Extract the (x, y) coordinate from the center of the cell holding the provided text.  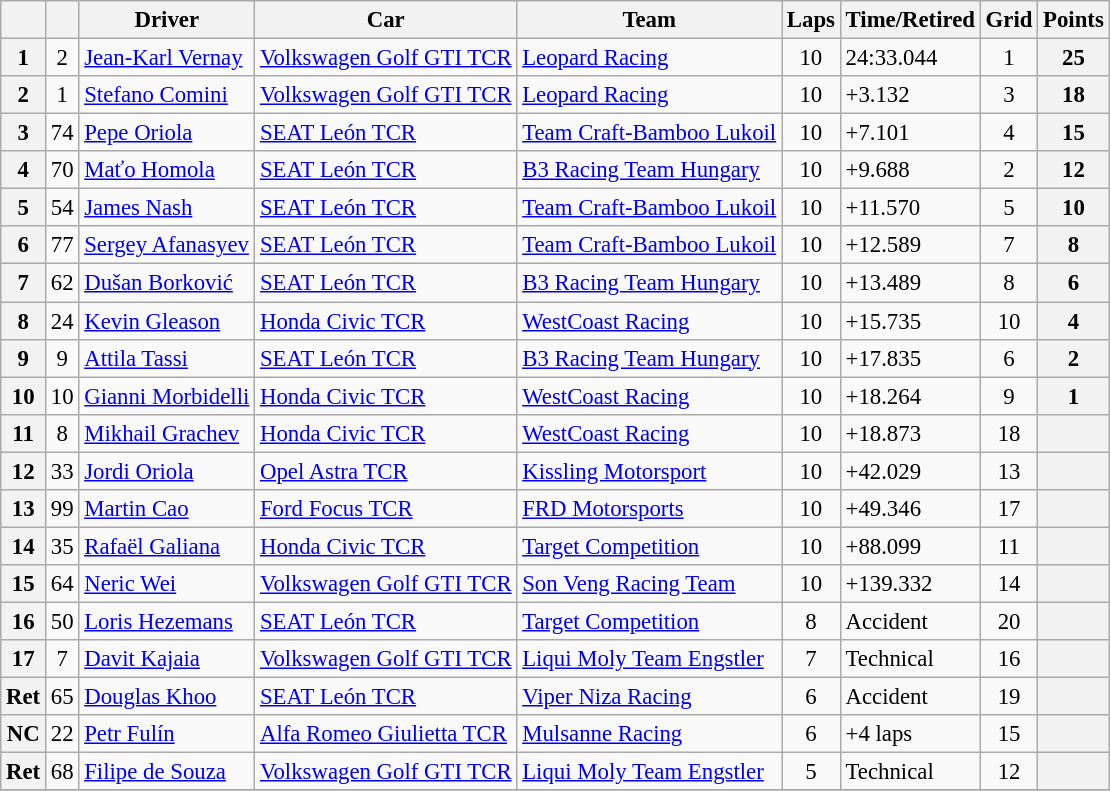
62 (62, 283)
20 (1008, 621)
+7.101 (910, 133)
70 (62, 170)
FRD Motorsports (650, 509)
Time/Retired (910, 20)
Rafaël Galiana (167, 546)
Points (1074, 20)
Douglas Khoo (167, 697)
NC (24, 734)
Kevin Gleason (167, 321)
Petr Fulín (167, 734)
50 (62, 621)
Dušan Borković (167, 283)
Jean-Karl Vernay (167, 58)
19 (1008, 697)
+139.332 (910, 584)
Grid (1008, 20)
Jordi Oriola (167, 471)
+18.873 (910, 433)
Mulsanne Racing (650, 734)
Opel Astra TCR (386, 471)
+15.735 (910, 321)
Pepe Oriola (167, 133)
33 (62, 471)
Filipe de Souza (167, 772)
74 (62, 133)
Team (650, 20)
+12.589 (910, 245)
Maťo Homola (167, 170)
99 (62, 509)
Sergey Afanasyev (167, 245)
35 (62, 546)
Viper Niza Racing (650, 697)
+42.029 (910, 471)
Driver (167, 20)
Car (386, 20)
Neric Wei (167, 584)
Attila Tassi (167, 358)
+3.132 (910, 95)
Gianni Morbidelli (167, 396)
68 (62, 772)
Mikhail Grachev (167, 433)
22 (62, 734)
+11.570 (910, 208)
+17.835 (910, 358)
Martin Cao (167, 509)
Stefano Comini (167, 95)
Ford Focus TCR (386, 509)
+4 laps (910, 734)
Laps (812, 20)
Davit Kajaia (167, 659)
24:33.044 (910, 58)
64 (62, 584)
+49.346 (910, 509)
77 (62, 245)
+88.099 (910, 546)
+13.489 (910, 283)
+9.688 (910, 170)
Loris Hezemans (167, 621)
+18.264 (910, 396)
24 (62, 321)
25 (1074, 58)
Alfa Romeo Giulietta TCR (386, 734)
54 (62, 208)
James Nash (167, 208)
Son Veng Racing Team (650, 584)
Kissling Motorsport (650, 471)
65 (62, 697)
